Search for the cell housing the specified text and yield its [X, Y] center coordinate. 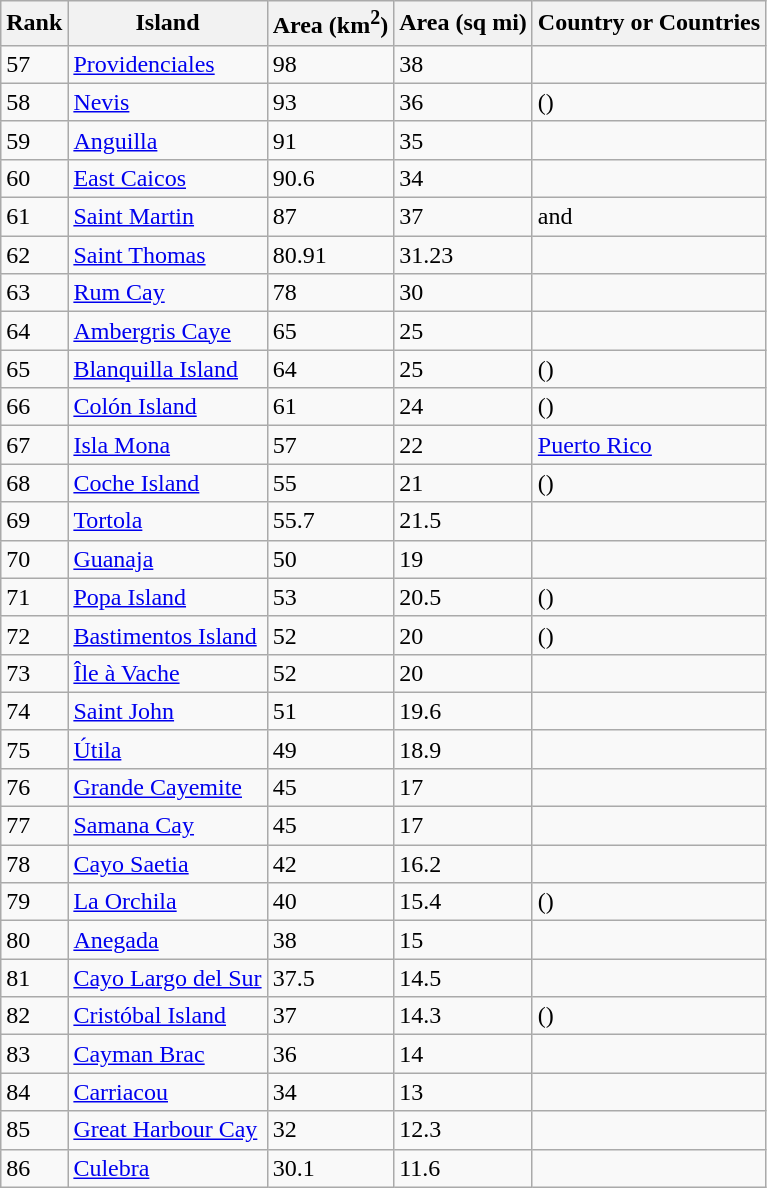
16.2 [464, 864]
59 [34, 140]
11.6 [464, 1168]
93 [330, 102]
19 [464, 559]
85 [34, 1130]
12.3 [464, 1130]
40 [330, 902]
Saint Martin [168, 217]
90.6 [330, 178]
Útila [168, 749]
Providenciales [168, 64]
87 [330, 217]
66 [34, 407]
35 [464, 140]
Popa Island [168, 597]
30 [464, 293]
Island [168, 24]
Puerto Rico [648, 445]
Cayman Brac [168, 1054]
68 [34, 483]
60 [34, 178]
21 [464, 483]
Saint Thomas [168, 255]
Guanaja [168, 559]
76 [34, 787]
Area (sq mi) [464, 24]
Cristóbal Island [168, 1016]
Ambergris Caye [168, 331]
Anguilla [168, 140]
81 [34, 978]
22 [464, 445]
42 [330, 864]
Cayo Largo del Sur [168, 978]
53 [330, 597]
50 [330, 559]
15.4 [464, 902]
24 [464, 407]
Saint John [168, 711]
14 [464, 1054]
84 [34, 1092]
55 [330, 483]
Grande Cayemite [168, 787]
Great Harbour Cay [168, 1130]
Carriacou [168, 1092]
69 [34, 521]
83 [34, 1054]
86 [34, 1168]
63 [34, 293]
Anegada [168, 940]
East Caicos [168, 178]
Culebra [168, 1168]
Coche Island [168, 483]
98 [330, 64]
Country or Countries [648, 24]
58 [34, 102]
Colón Island [168, 407]
Rank [34, 24]
31.23 [464, 255]
Rum Cay [168, 293]
51 [330, 711]
and [648, 217]
37.5 [330, 978]
15 [464, 940]
20.5 [464, 597]
73 [34, 673]
Nevis [168, 102]
80 [34, 940]
18.9 [464, 749]
71 [34, 597]
Cayo Saetia [168, 864]
14.3 [464, 1016]
82 [34, 1016]
77 [34, 826]
Tortola [168, 521]
Isla Mona [168, 445]
55.7 [330, 521]
32 [330, 1130]
Samana Cay [168, 826]
75 [34, 749]
79 [34, 902]
74 [34, 711]
La Orchila [168, 902]
67 [34, 445]
72 [34, 635]
70 [34, 559]
13 [464, 1092]
Blanquilla Island [168, 369]
Area (km2) [330, 24]
91 [330, 140]
14.5 [464, 978]
19.6 [464, 711]
62 [34, 255]
Bastimentos Island [168, 635]
49 [330, 749]
30.1 [330, 1168]
21.5 [464, 521]
80.91 [330, 255]
Île à Vache [168, 673]
